Pinpoint the cell where the given text exists, returning its (X, Y) midpoint coordinate. 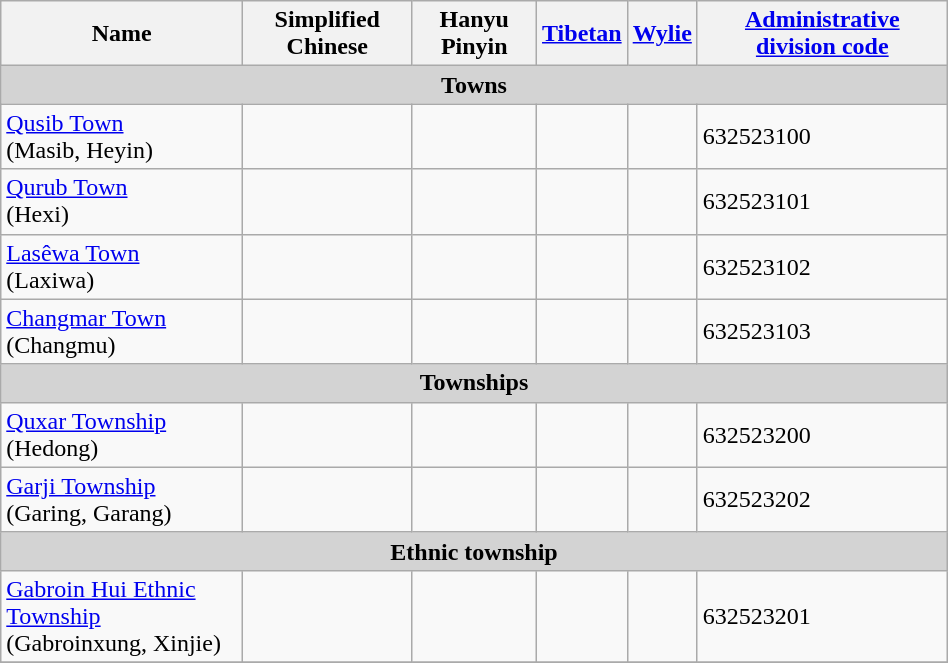
Qurub Town(Hexi) (122, 202)
632523200 (822, 434)
Quxar Township(Hedong) (122, 434)
Gabroin Hui Ethnic Township(Gabroinxung, Xinjie) (122, 616)
Wylie (662, 34)
Simplified Chinese (328, 34)
632523100 (822, 136)
632523102 (822, 266)
632523103 (822, 332)
Townships (474, 383)
Changmar Town(Changmu) (122, 332)
Garji Township(Garing, Garang) (122, 500)
Qusib Town(Masib, Heyin) (122, 136)
632523101 (822, 202)
Ethnic township (474, 551)
Tibetan (582, 34)
Administrative division code (822, 34)
Name (122, 34)
Hanyu Pinyin (474, 34)
Towns (474, 85)
632523202 (822, 500)
632523201 (822, 616)
Lasêwa Town(Laxiwa) (122, 266)
